Scan for the cell matching the given text and deliver its (X, Y) coordinate at center. 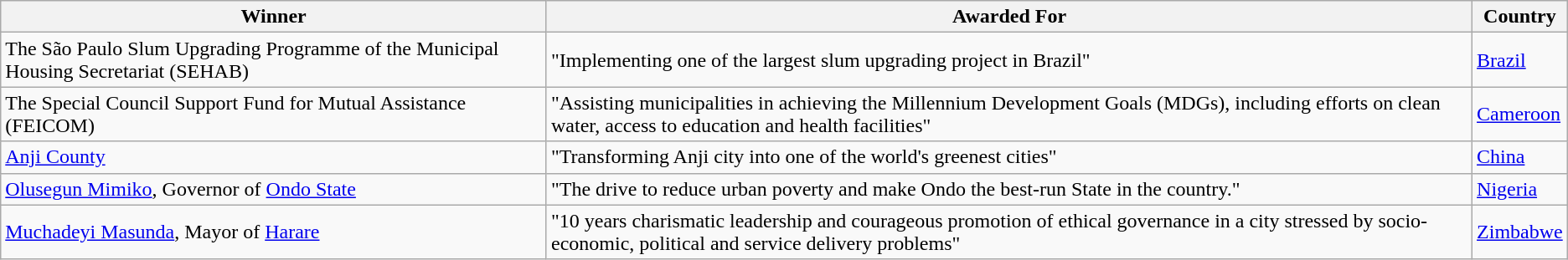
Cameroon (1520, 114)
Olusegun Mimiko, Governor of Ondo State (274, 189)
Zimbabwe (1520, 232)
"Implementing one of the largest slum upgrading project in Brazil" (1008, 60)
Winner (274, 17)
The São Paulo Slum Upgrading Programme of the Municipal Housing Secretariat (SEHAB) (274, 60)
China (1520, 157)
"Transforming Anji city into one of the world's greenest cities" (1008, 157)
Brazil (1520, 60)
The Special Council Support Fund for Mutual Assistance (FEICOM) (274, 114)
Nigeria (1520, 189)
Awarded For (1008, 17)
Anji County (274, 157)
Country (1520, 17)
Muchadeyi Masunda, Mayor of Harare (274, 232)
"The drive to reduce urban poverty and make Ondo the best-run State in the country." (1008, 189)
